Identify which cell holds the provided text, then report its [x, y] central coordinate. 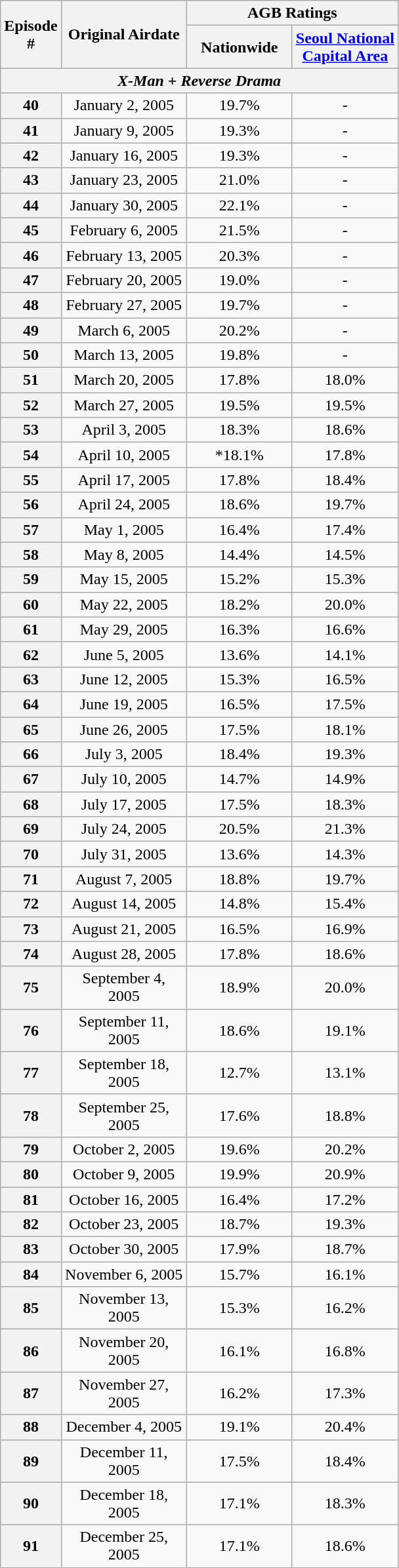
17.4% [345, 530]
57 [31, 530]
February 6, 2005 [123, 230]
October 2, 2005 [123, 1149]
45 [31, 230]
21.5% [239, 230]
20.3% [239, 255]
46 [31, 255]
20.4% [345, 1427]
Episode # [31, 34]
December 11, 2005 [123, 1460]
August 14, 2005 [123, 904]
16.3% [239, 629]
May 1, 2005 [123, 530]
January 23, 2005 [123, 180]
80 [31, 1174]
17.6% [239, 1116]
69 [31, 829]
87 [31, 1394]
September 25, 2005 [123, 1116]
September 11, 2005 [123, 1030]
68 [31, 804]
16.6% [345, 629]
December 18, 2005 [123, 1504]
15.7% [239, 1274]
August 7, 2005 [123, 879]
70 [31, 854]
51 [31, 380]
February 27, 2005 [123, 305]
May 8, 2005 [123, 555]
April 3, 2005 [123, 430]
*18.1% [239, 455]
June 5, 2005 [123, 654]
July 31, 2005 [123, 854]
January 16, 2005 [123, 155]
17.3% [345, 1394]
July 17, 2005 [123, 804]
17.2% [345, 1199]
November 6, 2005 [123, 1274]
90 [31, 1504]
21.3% [345, 829]
November 27, 2005 [123, 1394]
May 15, 2005 [123, 579]
May 29, 2005 [123, 629]
20.5% [239, 829]
75 [31, 987]
X-Man + Reverse Drama [199, 81]
March 20, 2005 [123, 380]
AGB Ratings [292, 13]
58 [31, 555]
April 10, 2005 [123, 455]
18.1% [345, 730]
May 22, 2005 [123, 604]
56 [31, 505]
59 [31, 579]
August 28, 2005 [123, 954]
June 26, 2005 [123, 730]
February 20, 2005 [123, 280]
18.9% [239, 987]
66 [31, 755]
Nationwide [239, 47]
15.2% [239, 579]
41 [31, 130]
40 [31, 106]
April 24, 2005 [123, 505]
19.6% [239, 1149]
July 24, 2005 [123, 829]
14.1% [345, 654]
20.9% [345, 1174]
71 [31, 879]
June 12, 2005 [123, 679]
January 30, 2005 [123, 205]
18.0% [345, 380]
15.4% [345, 904]
83 [31, 1249]
91 [31, 1546]
42 [31, 155]
44 [31, 205]
14.7% [239, 779]
47 [31, 280]
January 9, 2005 [123, 130]
63 [31, 679]
September 4, 2005 [123, 987]
March 13, 2005 [123, 355]
61 [31, 629]
March 6, 2005 [123, 330]
73 [31, 929]
76 [31, 1030]
14.8% [239, 904]
43 [31, 180]
October 16, 2005 [123, 1199]
54 [31, 455]
77 [31, 1072]
June 19, 2005 [123, 704]
October 23, 2005 [123, 1225]
78 [31, 1116]
July 3, 2005 [123, 755]
74 [31, 954]
82 [31, 1225]
52 [31, 405]
53 [31, 430]
14.4% [239, 555]
17.9% [239, 1249]
August 21, 2005 [123, 929]
12.7% [239, 1072]
July 10, 2005 [123, 779]
18.2% [239, 604]
14.3% [345, 854]
62 [31, 654]
14.9% [345, 779]
November 13, 2005 [123, 1308]
November 20, 2005 [123, 1350]
85 [31, 1308]
65 [31, 730]
21.0% [239, 180]
79 [31, 1149]
Seoul National Capital Area [345, 47]
14.5% [345, 555]
16.9% [345, 929]
September 18, 2005 [123, 1072]
89 [31, 1460]
April 17, 2005 [123, 480]
84 [31, 1274]
48 [31, 305]
October 9, 2005 [123, 1174]
22.1% [239, 205]
October 30, 2005 [123, 1249]
19.0% [239, 280]
86 [31, 1350]
81 [31, 1199]
49 [31, 330]
88 [31, 1427]
50 [31, 355]
19.9% [239, 1174]
72 [31, 904]
December 25, 2005 [123, 1546]
February 13, 2005 [123, 255]
13.1% [345, 1072]
December 4, 2005 [123, 1427]
March 27, 2005 [123, 405]
19.8% [239, 355]
67 [31, 779]
Original Airdate [123, 34]
64 [31, 704]
60 [31, 604]
16.8% [345, 1350]
55 [31, 480]
January 2, 2005 [123, 106]
